Return the (x, y) coordinate for the center point of the cell that contains the specified text.  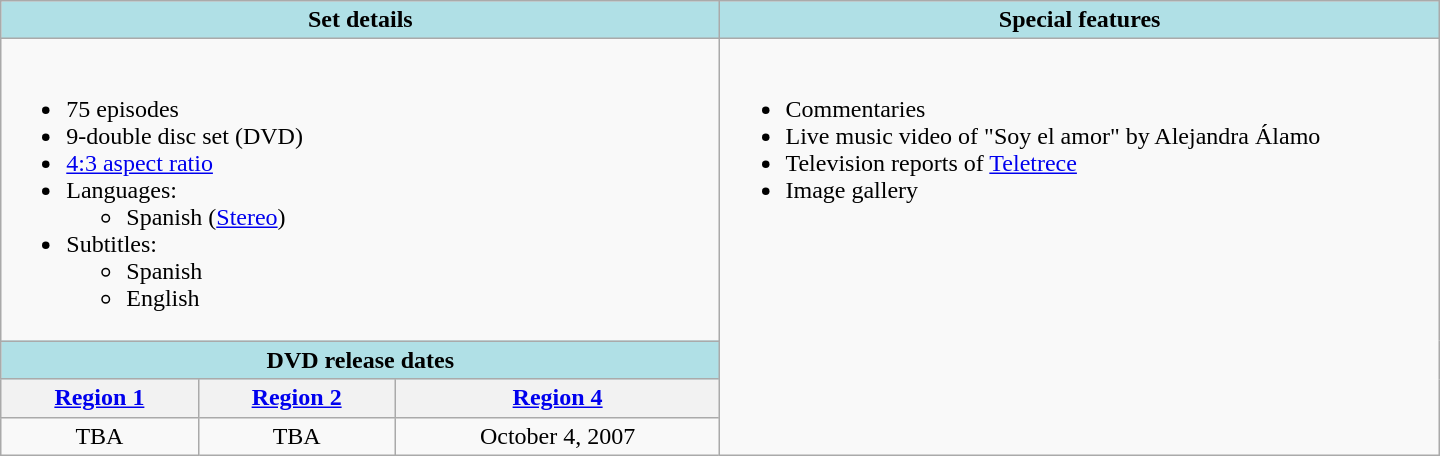
Region 1 (100, 398)
Special features (1080, 20)
Set details (360, 20)
CommentariesLive music video of "Soy el amor" by Alejandra ÁlamoTelevision reports of TeletreceImage gallery (1080, 247)
Region 4 (558, 398)
DVD release dates (360, 360)
Region 2 (296, 398)
October 4, 2007 (558, 436)
75 episodes9-double disc set (DVD)4:3 aspect ratioLanguages:Spanish (Stereo)Subtitles:SpanishEnglish (360, 190)
